Output the (x, y) coordinate of the center of the cell containing the given text.  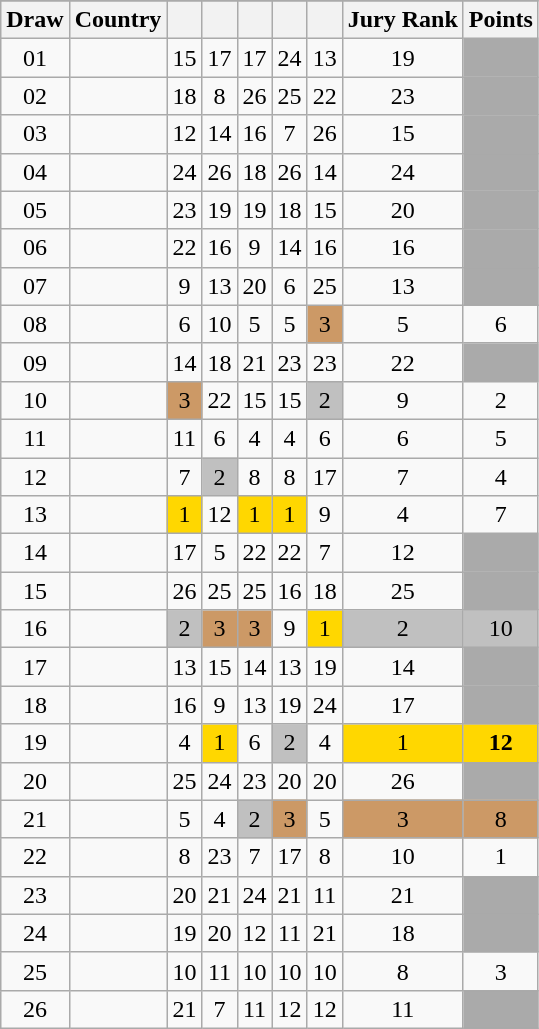
07 (35, 286)
08 (35, 324)
Points (500, 20)
02 (35, 96)
06 (35, 248)
04 (35, 172)
03 (35, 134)
Country (118, 20)
Draw (35, 20)
Jury Rank (402, 20)
09 (35, 362)
01 (35, 58)
05 (35, 210)
